Locate the cell with the specified text and output its [x, y] center coordinate. 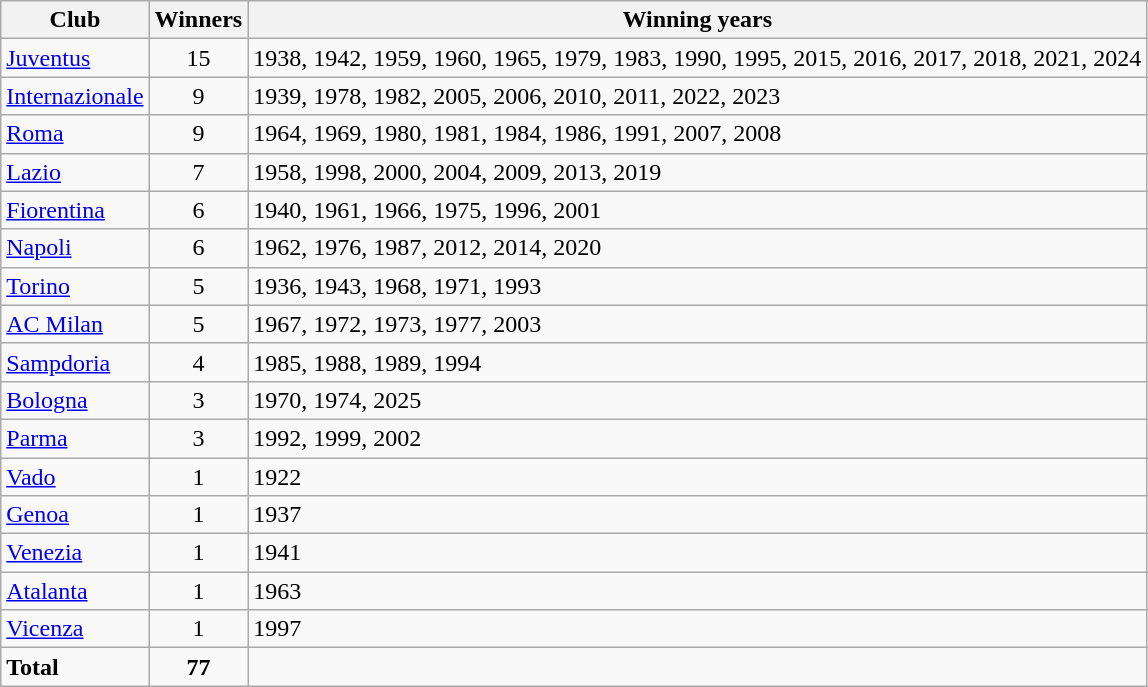
Lazio [75, 172]
1985, 1988, 1989, 1994 [698, 362]
AC Milan [75, 324]
1963 [698, 591]
Total [75, 667]
1937 [698, 515]
Club [75, 20]
Genoa [75, 515]
4 [198, 362]
Sampdoria [75, 362]
Atalanta [75, 591]
Napoli [75, 248]
1958, 1998, 2000, 2004, 2009, 2013, 2019 [698, 172]
Winners [198, 20]
Winning years [698, 20]
Vicenza [75, 629]
1941 [698, 553]
Vado [75, 477]
1964, 1969, 1980, 1981, 1984, 1986, 1991, 2007, 2008 [698, 134]
Parma [75, 438]
Fiorentina [75, 210]
Venezia [75, 553]
1992, 1999, 2002 [698, 438]
15 [198, 58]
Roma [75, 134]
77 [198, 667]
1936, 1943, 1968, 1971, 1993 [698, 286]
7 [198, 172]
1997 [698, 629]
Internazionale [75, 96]
1940, 1961, 1966, 1975, 1996, 2001 [698, 210]
1970, 1974, 2025 [698, 400]
1922 [698, 477]
1938, 1942, 1959, 1960, 1965, 1979, 1983, 1990, 1995, 2015, 2016, 2017, 2018, 2021, 2024 [698, 58]
1962, 1976, 1987, 2012, 2014, 2020 [698, 248]
Juventus [75, 58]
1939, 1978, 1982, 2005, 2006, 2010, 2011, 2022, 2023 [698, 96]
Bologna [75, 400]
1967, 1972, 1973, 1977, 2003 [698, 324]
Torino [75, 286]
